From the cell containing the given text, extract its center point as (X, Y) coordinate. 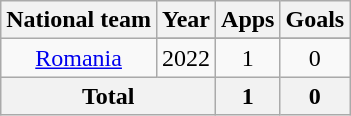
National team (79, 20)
Total (108, 96)
Goals (315, 20)
Apps (248, 20)
Year (186, 20)
Romania (79, 58)
2022 (186, 58)
